Capture the cell that displays the provided text and extract its [X, Y] central coordinate. 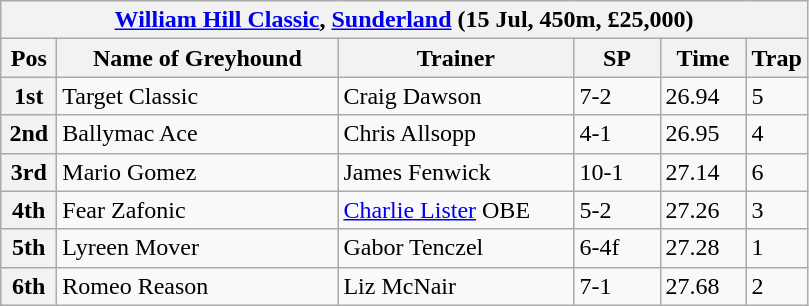
3rd [29, 172]
4-1 [617, 134]
7-2 [617, 96]
Craig Dawson [456, 96]
1 [776, 248]
Target Classic [198, 96]
William Hill Classic, Sunderland (15 Jul, 450m, £25,000) [404, 20]
6th [29, 286]
Lyreen Mover [198, 248]
26.94 [703, 96]
1st [29, 96]
Time [703, 58]
26.95 [703, 134]
Mario Gomez [198, 172]
5th [29, 248]
2nd [29, 134]
4th [29, 210]
Ballymac Ace [198, 134]
Pos [29, 58]
27.26 [703, 210]
27.68 [703, 286]
SP [617, 58]
2 [776, 286]
Name of Greyhound [198, 58]
6 [776, 172]
Romeo Reason [198, 286]
10-1 [617, 172]
3 [776, 210]
27.28 [703, 248]
Liz McNair [456, 286]
5 [776, 96]
5-2 [617, 210]
27.14 [703, 172]
Fear Zafonic [198, 210]
Trap [776, 58]
Chris Allsopp [456, 134]
6-4f [617, 248]
4 [776, 134]
Charlie Lister OBE [456, 210]
Trainer [456, 58]
7-1 [617, 286]
James Fenwick [456, 172]
Gabor Tenczel [456, 248]
